Locate the cell with the specified text and output its [x, y] center coordinate. 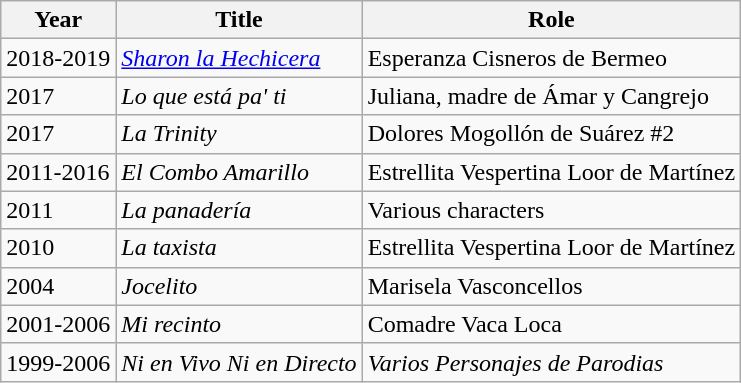
La Trinity [239, 134]
Role [551, 20]
2018-2019 [58, 58]
Ni en Vivo Ni en Directo [239, 362]
Varios Personajes de Parodias [551, 362]
Lo que está pa' ti [239, 96]
1999-2006 [58, 362]
La taxista [239, 248]
2004 [58, 286]
Title [239, 20]
2011 [58, 210]
Marisela Vasconcellos [551, 286]
Year [58, 20]
Various characters [551, 210]
Mi recinto [239, 324]
El Combo Amarillo [239, 172]
Sharon la Hechicera [239, 58]
Jocelito [239, 286]
2011-2016 [58, 172]
2001-2006 [58, 324]
Esperanza Cisneros de Bermeo [551, 58]
La panadería [239, 210]
Dolores Mogollón de Suárez #2 [551, 134]
Comadre Vaca Loca [551, 324]
2010 [58, 248]
Juliana, madre de Ámar y Cangrejo [551, 96]
